Scan for the cell matching the given text and deliver its (X, Y) coordinate at center. 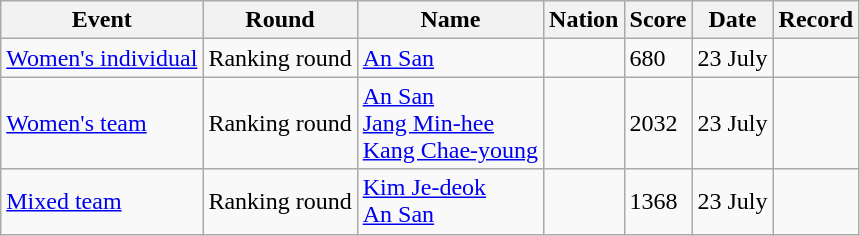
Mixed team (102, 202)
Women's individual (102, 58)
Nation (584, 20)
2032 (658, 123)
Women's team (102, 123)
Name (450, 20)
An San (450, 58)
Round (280, 20)
Score (658, 20)
An SanJang Min-heeKang Chae-young (450, 123)
Date (732, 20)
Kim Je-deokAn San (450, 202)
1368 (658, 202)
680 (658, 58)
Event (102, 20)
Record (816, 20)
